Search for the cell housing the specified text and yield its (X, Y) center coordinate. 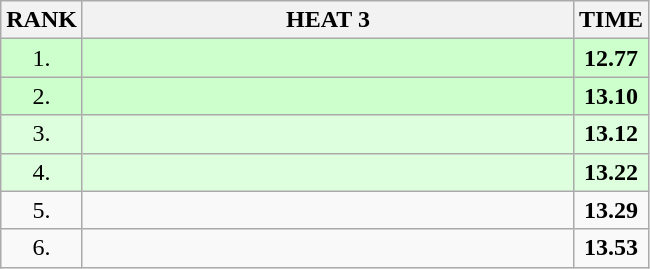
13.12 (612, 134)
4. (42, 172)
TIME (612, 20)
3. (42, 134)
RANK (42, 20)
5. (42, 210)
2. (42, 96)
6. (42, 248)
12.77 (612, 58)
HEAT 3 (328, 20)
1. (42, 58)
13.53 (612, 248)
13.29 (612, 210)
13.10 (612, 96)
13.22 (612, 172)
